Scan for the cell matching the given text and deliver its [x, y] coordinate at center. 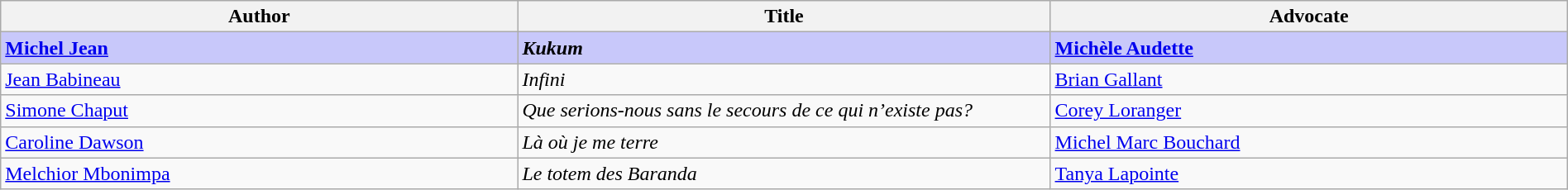
Melchior Mbonimpa [260, 173]
Advocate [1308, 17]
Corey Loranger [1308, 111]
Infini [784, 79]
Simone Chaput [260, 111]
Tanya Lapointe [1308, 173]
Author [260, 17]
Title [784, 17]
Jean Babineau [260, 79]
Que serions-nous sans le secours de ce qui n’existe pas? [784, 111]
Michèle Audette [1308, 48]
Là où je me terre [784, 142]
Brian Gallant [1308, 79]
Le totem des Baranda [784, 173]
Kukum [784, 48]
Caroline Dawson [260, 142]
Michel Marc Bouchard [1308, 142]
Michel Jean [260, 48]
